Return the (x, y) coordinate for the center point of the cell that contains the specified text.  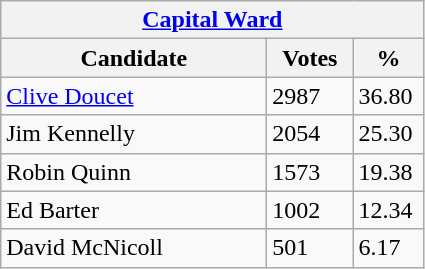
Clive Doucet (134, 96)
Candidate (134, 58)
6.17 (388, 248)
501 (310, 248)
2054 (310, 134)
Robin Quinn (134, 172)
Votes (310, 58)
25.30 (388, 134)
2987 (310, 96)
1573 (310, 172)
12.34 (388, 210)
19.38 (388, 172)
Jim Kennelly (134, 134)
Ed Barter (134, 210)
David McNicoll (134, 248)
% (388, 58)
36.80 (388, 96)
1002 (310, 210)
Capital Ward (212, 20)
